Output the (x, y) coordinate of the center of the cell containing the given text.  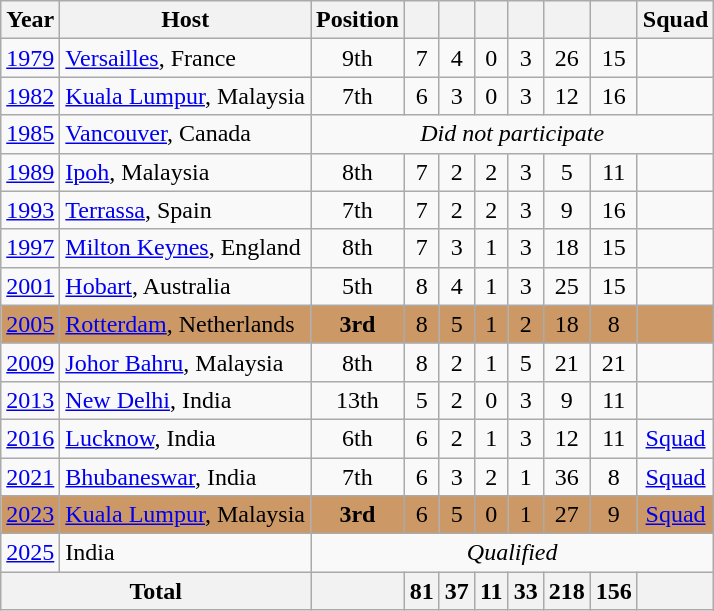
13th (358, 400)
Versailles, France (186, 58)
36 (566, 477)
26 (566, 58)
Position (358, 20)
Hobart, Australia (186, 286)
2025 (30, 553)
India (186, 553)
218 (566, 591)
Did not participate (512, 134)
2005 (30, 324)
33 (526, 591)
5th (358, 286)
Bhubaneswar, India (186, 477)
25 (566, 286)
1979 (30, 58)
2016 (30, 438)
Total (156, 591)
1985 (30, 134)
Qualified (512, 553)
6th (358, 438)
Vancouver, Canada (186, 134)
81 (422, 591)
Milton Keynes, England (186, 248)
Rotterdam, Netherlands (186, 324)
2009 (30, 362)
9th (358, 58)
New Delhi, India (186, 400)
2021 (30, 477)
Lucknow, India (186, 438)
1989 (30, 172)
27 (566, 515)
2023 (30, 515)
Terrassa, Spain (186, 210)
2001 (30, 286)
Year (30, 20)
2013 (30, 400)
1993 (30, 210)
1997 (30, 248)
Ipoh, Malaysia (186, 172)
Johor Bahru, Malaysia (186, 362)
1982 (30, 96)
37 (456, 591)
Host (186, 20)
156 (614, 591)
